Capture the cell that displays the provided text and extract its (x, y) central coordinate. 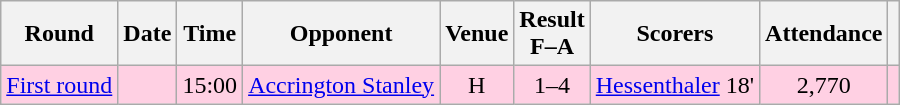
Venue (477, 34)
Hessenthaler 18' (674, 85)
Opponent (342, 34)
Date (148, 34)
15:00 (210, 85)
Accrington Stanley (342, 85)
Scorers (674, 34)
First round (60, 85)
Round (60, 34)
Attendance (824, 34)
H (477, 85)
1–4 (552, 85)
2,770 (824, 85)
Time (210, 34)
ResultF–A (552, 34)
